Extract the [X, Y] coordinate from the center of the cell holding the provided text.  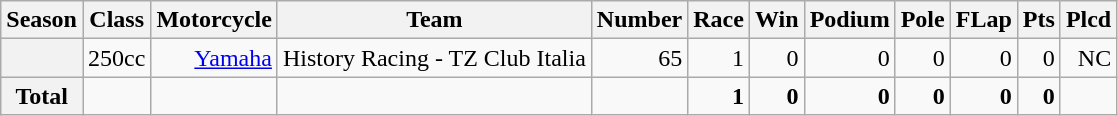
Number [639, 20]
Class [116, 20]
Race [719, 20]
Yamaha [214, 58]
Pts [1038, 20]
Win [776, 20]
FLap [984, 20]
Total [42, 96]
Podium [850, 20]
Plcd [1088, 20]
Pole [922, 20]
Season [42, 20]
History Racing - TZ Club Italia [434, 58]
Team [434, 20]
250cc [116, 58]
Motorcycle [214, 20]
65 [639, 58]
NC [1088, 58]
